Extract the (x, y) coordinate from the center of the cell holding the provided text.  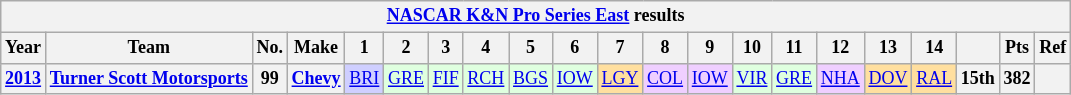
382 (1017, 78)
No. (270, 48)
6 (574, 48)
BRI (364, 78)
4 (486, 48)
8 (666, 48)
99 (270, 78)
RAL (934, 78)
14 (934, 48)
NASCAR K&N Pro Series East results (536, 16)
Pts (1017, 48)
10 (752, 48)
BGS (531, 78)
15th (978, 78)
2 (406, 48)
DOV (888, 78)
5 (531, 48)
9 (710, 48)
7 (620, 48)
2013 (24, 78)
NHA (840, 78)
COL (666, 78)
13 (888, 48)
LGY (620, 78)
FIF (446, 78)
11 (794, 48)
Ref (1053, 48)
Year (24, 48)
Chevy (316, 78)
Team (148, 48)
1 (364, 48)
12 (840, 48)
Turner Scott Motorsports (148, 78)
3 (446, 48)
VIR (752, 78)
RCH (486, 78)
Make (316, 48)
